Return [X, Y] of the center of cell containing provided text 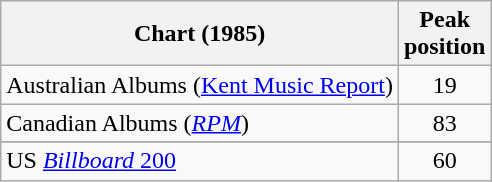
19 [444, 85]
83 [444, 123]
Peakposition [444, 34]
Chart (1985) [200, 34]
Canadian Albums (RPM) [200, 123]
Australian Albums (Kent Music Report) [200, 85]
60 [444, 161]
US Billboard 200 [200, 161]
